Identify which cell holds the provided text, then report its [X, Y] central coordinate. 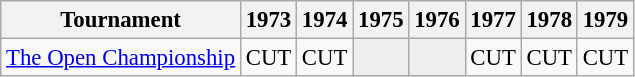
1977 [493, 20]
1975 [381, 20]
The Open Championship [121, 58]
1978 [549, 20]
1976 [437, 20]
Tournament [121, 20]
1973 [268, 20]
1979 [605, 20]
1974 [325, 20]
